Provide the (x, y) coordinate of the cell's center where the given text is located.  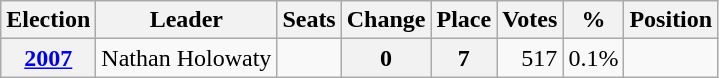
7 (464, 58)
2007 (48, 58)
Leader (186, 20)
Votes (530, 20)
Change (386, 20)
Nathan Holowaty (186, 58)
Election (48, 20)
Position (671, 20)
517 (530, 58)
0.1% (594, 58)
0 (386, 58)
Place (464, 20)
% (594, 20)
Seats (309, 20)
